From the cell containing the given text, extract its center point as [x, y] coordinate. 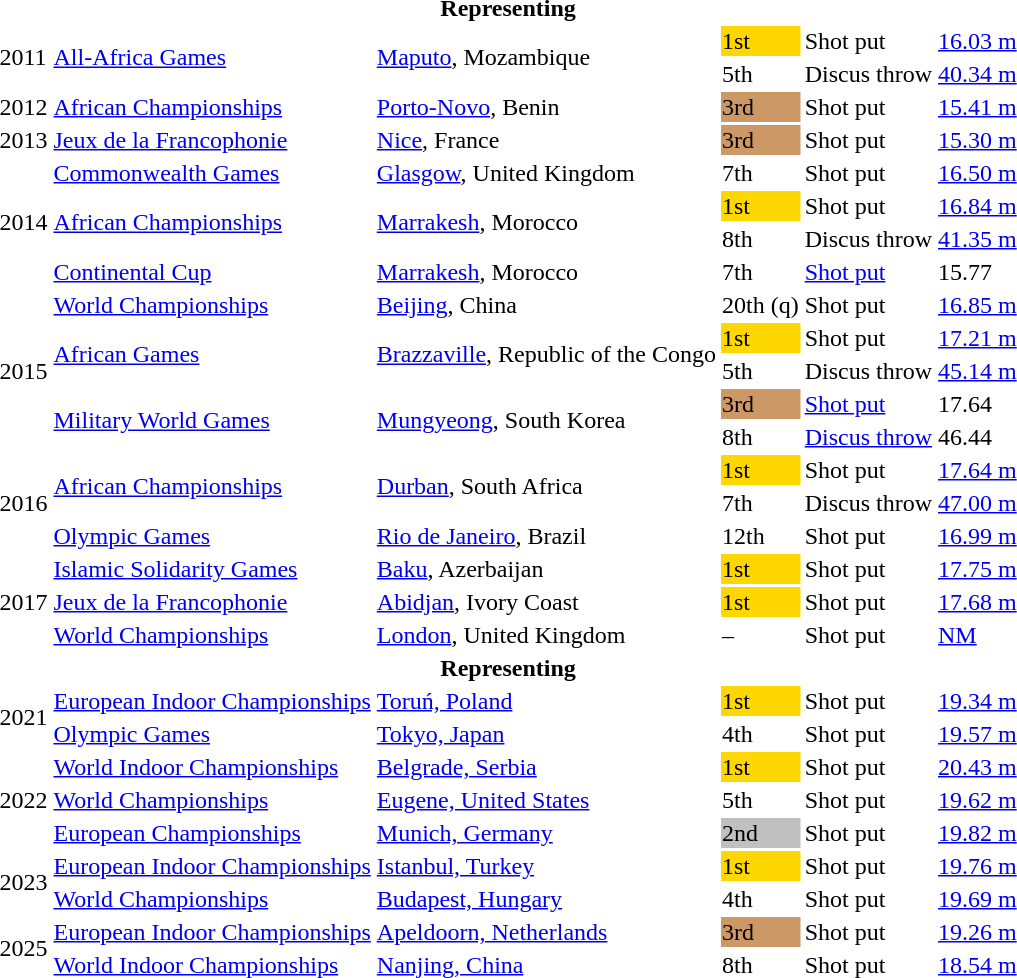
Munich, Germany [546, 833]
Tokyo, Japan [546, 734]
Toruń, Poland [546, 701]
Islamic Solidarity Games [212, 569]
Commonwealth Games [212, 173]
World Indoor Championships [212, 767]
– [761, 635]
12th [761, 536]
Istanbul, Turkey [546, 866]
Belgrade, Serbia [546, 767]
All-Africa Games [212, 58]
Baku, Azerbaijan [546, 569]
Maputo, Mozambique [546, 58]
Budapest, Hungary [546, 899]
Beijing, China [546, 305]
London, United Kingdom [546, 635]
Mungyeong, South Korea [546, 420]
Military World Games [212, 420]
European Championships [212, 833]
Porto-Novo, Benin [546, 107]
Eugene, United States [546, 800]
Abidjan, Ivory Coast [546, 602]
20th (q) [761, 305]
Rio de Janeiro, Brazil [546, 536]
Apeldoorn, Netherlands [546, 932]
Durban, South Africa [546, 486]
African Games [212, 354]
Brazzaville, Republic of the Congo [546, 354]
Nice, France [546, 140]
Glasgow, United Kingdom [546, 173]
Continental Cup [212, 272]
2nd [761, 833]
